Detect which cell encompasses the target text, then output its [x, y] center coordinate. 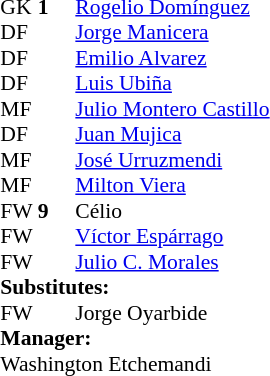
Manager: [134, 339]
José Urruzmendi [172, 160]
Julio C. Morales [172, 262]
Jorge Oyarbide [172, 313]
Juan Mujica [172, 135]
Substitutes: [134, 287]
Luis Ubiña [172, 83]
Jorge Manicera [172, 33]
Milton Viera [172, 185]
Célio [172, 211]
9 [57, 211]
Víctor Espárrago [172, 237]
Julio Montero Castillo [172, 109]
Emilio Alvarez [172, 58]
